Scan for the cell matching the given text and deliver its (X, Y) coordinate at center. 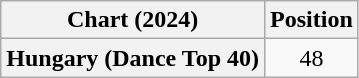
Position (312, 20)
48 (312, 58)
Chart (2024) (133, 20)
Hungary (Dance Top 40) (133, 58)
